Search for the cell housing the specified text and yield its (X, Y) center coordinate. 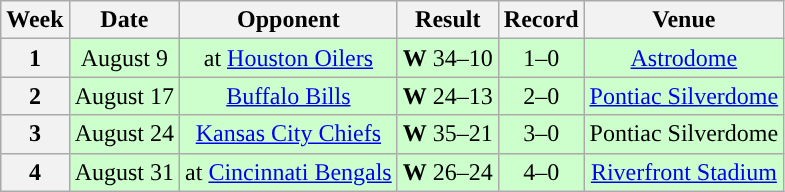
1–0 (541, 58)
Week (35, 20)
W 24–13 (448, 96)
Riverfront Stadium (684, 172)
4 (35, 172)
Kansas City Chiefs (289, 134)
August 9 (124, 58)
W 35–21 (448, 134)
W 26–24 (448, 172)
4–0 (541, 172)
at Houston Oilers (289, 58)
August 17 (124, 96)
Result (448, 20)
1 (35, 58)
August 24 (124, 134)
Venue (684, 20)
August 31 (124, 172)
3–0 (541, 134)
Date (124, 20)
2 (35, 96)
W 34–10 (448, 58)
Opponent (289, 20)
3 (35, 134)
Buffalo Bills (289, 96)
Record (541, 20)
at Cincinnati Bengals (289, 172)
Astrodome (684, 58)
2–0 (541, 96)
